Locate the cell with the specified text and output its (X, Y) center coordinate. 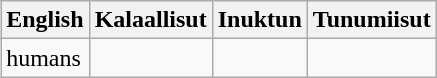
Kalaallisut (150, 20)
Tunumiisut (372, 20)
Inuktun (260, 20)
English (45, 20)
humans (45, 58)
